Search for the cell housing the specified text and yield its [x, y] center coordinate. 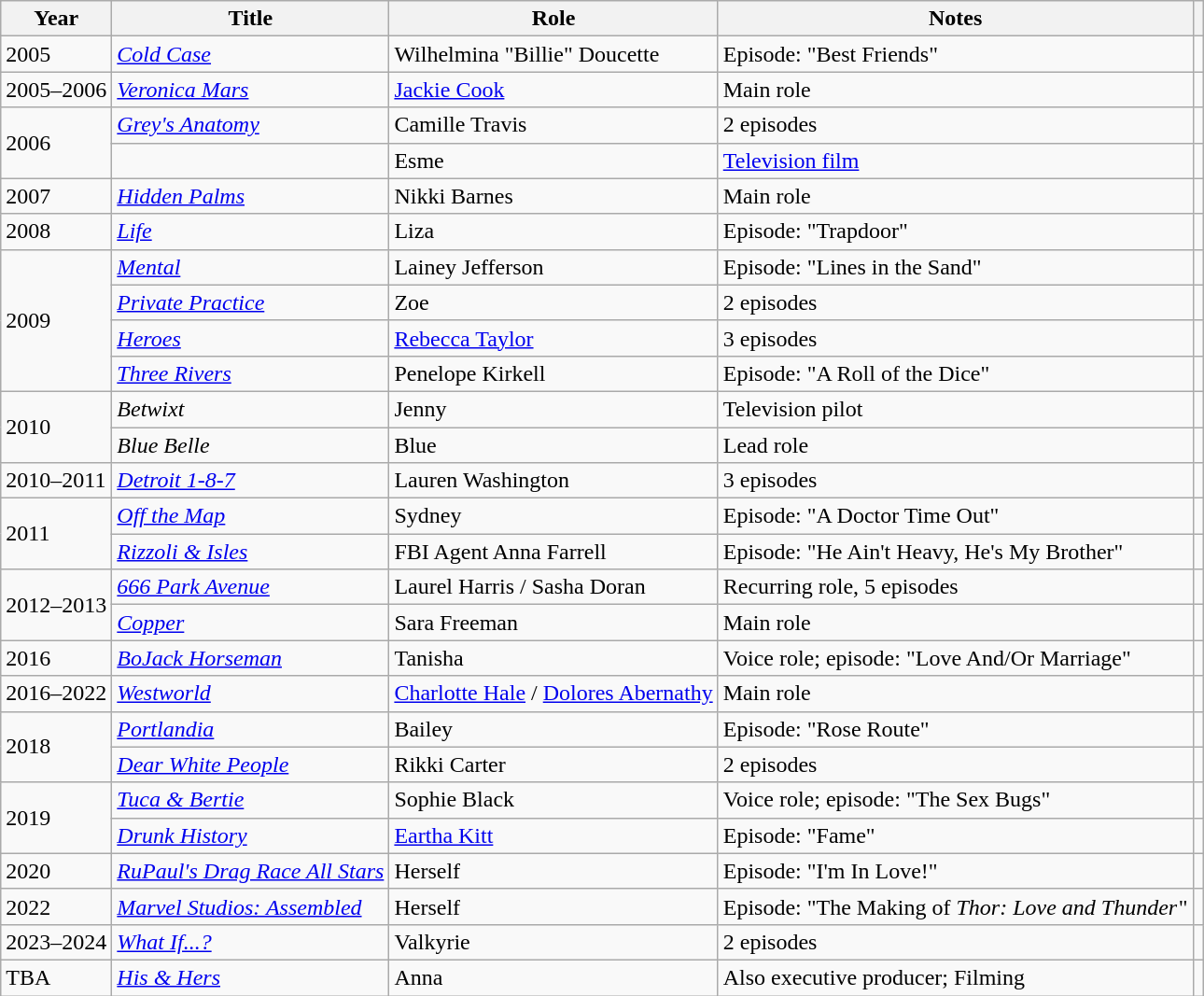
2020 [56, 871]
Betwixt [250, 409]
Recurring role, 5 episodes [956, 587]
Bailey [553, 729]
Wilhelmina "Billie" Doucette [553, 54]
Title [250, 19]
Detroit 1-8-7 [250, 481]
Rizzoli & Isles [250, 552]
2011 [56, 534]
Valkyrie [553, 942]
2016 [56, 658]
Three Rivers [250, 373]
Camille Travis [553, 125]
Marvel Studios: Assembled [250, 906]
Penelope Kirkell [553, 373]
Sara Freeman [553, 623]
Zoe [553, 302]
Esme [553, 161]
Dear White People [250, 765]
Sydney [553, 516]
Nikki Barnes [553, 196]
Voice role; episode: "The Sex Bugs" [956, 800]
Episode: "I'm In Love!" [956, 871]
Year [56, 19]
2012–2013 [56, 605]
Veronica Mars [250, 90]
2023–2024 [56, 942]
Notes [956, 19]
2009 [56, 320]
TBA [56, 977]
Episode: "A Roll of the Dice" [956, 373]
Laurel Harris / Sasha Doran [553, 587]
Jackie Cook [553, 90]
Tanisha [553, 658]
Voice role; episode: "Love And/Or Marriage" [956, 658]
What If...? [250, 942]
Rikki Carter [553, 765]
Lead role [956, 445]
2018 [56, 747]
Blue Belle [250, 445]
Westworld [250, 694]
2008 [56, 231]
Mental [250, 267]
2007 [56, 196]
Episode: "Fame" [956, 835]
Episode: "Lines in the Sand" [956, 267]
2006 [56, 143]
Episode: "Best Friends" [956, 54]
Cold Case [250, 54]
Episode: "A Doctor Time Out" [956, 516]
Grey's Anatomy [250, 125]
Copper [250, 623]
Portlandia [250, 729]
Anna [553, 977]
2010–2011 [56, 481]
Episode: "Rose Route" [956, 729]
Role [553, 19]
RuPaul's Drag Race All Stars [250, 871]
Off the Map [250, 516]
Sophie Black [553, 800]
Liza [553, 231]
Episode: "The Making of Thor: Love and Thunder " [956, 906]
Lainey Jefferson [553, 267]
Life [250, 231]
BoJack Horseman [250, 658]
2005 [56, 54]
Lauren Washington [553, 481]
Blue [553, 445]
FBI Agent Anna Farrell [553, 552]
Jenny [553, 409]
666 Park Avenue [250, 587]
Charlotte Hale / Dolores Abernathy [553, 694]
Tuca & Bertie [250, 800]
Private Practice [250, 302]
Episode: "He Ain't Heavy, He's My Brother" [956, 552]
2010 [56, 427]
Television pilot [956, 409]
Heroes [250, 338]
Eartha Kitt [553, 835]
2019 [56, 818]
Rebecca Taylor [553, 338]
His & Hers [250, 977]
2022 [56, 906]
Television film [956, 161]
Drunk History [250, 835]
Hidden Palms [250, 196]
2016–2022 [56, 694]
Also executive producer; Filming [956, 977]
Episode: "Trapdoor" [956, 231]
2005–2006 [56, 90]
